Search for the cell housing the specified text and yield its (X, Y) center coordinate. 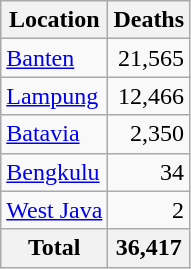
36,417 (149, 248)
Location (54, 20)
34 (149, 172)
2,350 (149, 134)
West Java (54, 210)
Banten (54, 58)
12,466 (149, 96)
Deaths (149, 20)
2 (149, 210)
Total (54, 248)
Bengkulu (54, 172)
21,565 (149, 58)
Lampung (54, 96)
Batavia (54, 134)
